Capture the cell that displays the provided text and extract its (X, Y) central coordinate. 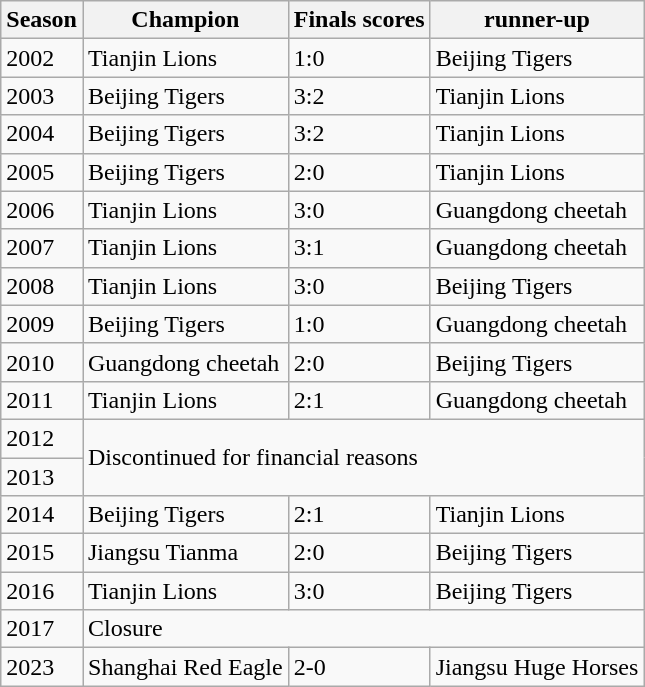
2006 (42, 210)
2004 (42, 134)
3:1 (359, 248)
2014 (42, 515)
Shanghai Red Eagle (185, 667)
2023 (42, 667)
2003 (42, 96)
2012 (42, 438)
2008 (42, 286)
2007 (42, 248)
Closure (362, 629)
Jiangsu Huge Horses (537, 667)
Champion (185, 20)
Finals scores (359, 20)
2017 (42, 629)
2009 (42, 324)
2013 (42, 477)
2016 (42, 591)
runner-up (537, 20)
2011 (42, 400)
2015 (42, 553)
Season (42, 20)
Discontinued for financial reasons (362, 457)
2005 (42, 172)
2002 (42, 58)
Jiangsu Tianma (185, 553)
2010 (42, 362)
2-0 (359, 667)
